Search for the cell housing the specified text and yield its [X, Y] center coordinate. 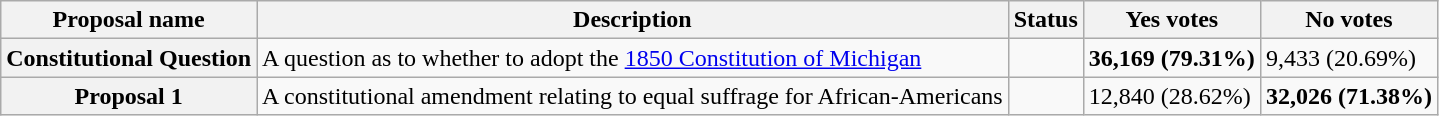
9,433 (20.69%) [1348, 58]
32,026 (71.38%) [1348, 96]
36,169 (79.31%) [1172, 58]
Description [633, 20]
No votes [1348, 20]
Proposal 1 [129, 96]
12,840 (28.62%) [1172, 96]
A constitutional amendment relating to equal suffrage for African-Americans [633, 96]
Status [1046, 20]
Proposal name [129, 20]
Yes votes [1172, 20]
A question as to whether to adopt the 1850 Constitution of Michigan [633, 58]
Constitutional Question [129, 58]
